Return [x, y] of the center of cell containing provided text 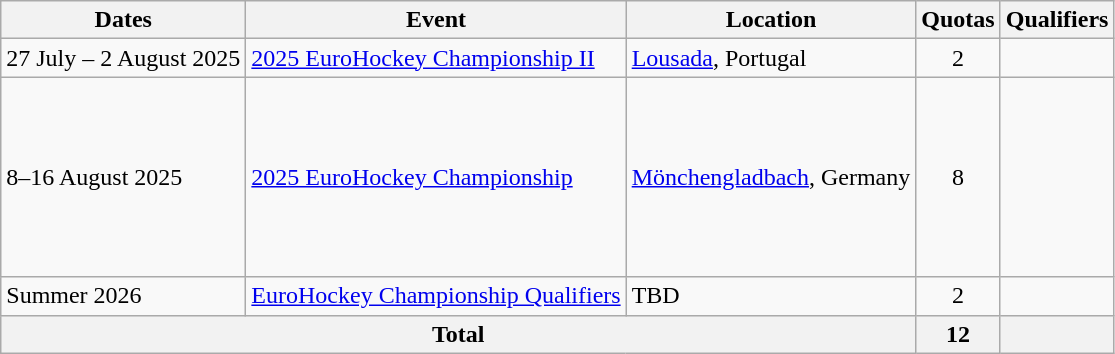
2025 EuroHockey Championship II [436, 58]
Dates [124, 20]
TBD [771, 296]
8 [958, 177]
Location [771, 20]
Quotas [958, 20]
27 July – 2 August 2025 [124, 58]
Total [458, 334]
Lousada, Portugal [771, 58]
8–16 August 2025 [124, 177]
Qualifiers [1057, 20]
Event [436, 20]
2025 EuroHockey Championship [436, 177]
12 [958, 334]
Summer 2026 [124, 296]
EuroHockey Championship Qualifiers [436, 296]
Mönchengladbach, Germany [771, 177]
